Extract the [X, Y] coordinate from the center of the cell holding the provided text.  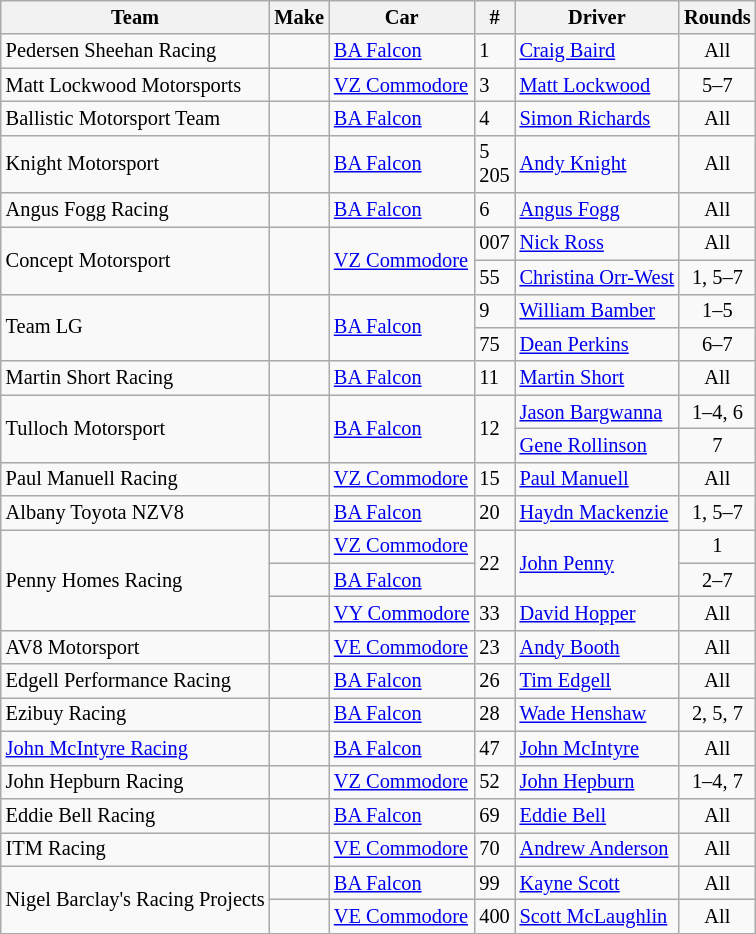
Nigel Barclay's Racing Projects [136, 900]
Penny Homes Racing [136, 580]
Matt Lockwood [597, 85]
99 [494, 883]
1–4, 6 [718, 412]
John Hepburn [597, 782]
3 [494, 85]
Concept Motorsport [136, 260]
Tim Edgell [597, 681]
4 [494, 118]
22 [494, 562]
Team [136, 17]
47 [494, 748]
Eddie Bell [597, 815]
Simon Richards [597, 118]
7 [718, 445]
Tulloch Motorsport [136, 428]
Haydn Mackenzie [597, 513]
Pedersen Sheehan Racing [136, 51]
Knight Motorsport [136, 164]
John Penny [597, 562]
Ezibuy Racing [136, 714]
David Hopper [597, 613]
5205 [494, 164]
2–7 [718, 580]
Wade Henshaw [597, 714]
Eddie Bell Racing [136, 815]
Rounds [718, 17]
Craig Baird [597, 51]
23 [494, 647]
1–5 [718, 311]
20 [494, 513]
007 [494, 243]
70 [494, 849]
6 [494, 210]
Andy Knight [597, 164]
Team LG [136, 328]
Dean Perkins [597, 344]
VY Commodore [402, 613]
6–7 [718, 344]
Andrew Anderson [597, 849]
Albany Toyota NZV8 [136, 513]
55 [494, 277]
Paul Manuell Racing [136, 479]
John McIntyre [597, 748]
Angus Fogg Racing [136, 210]
Car [402, 17]
ITM Racing [136, 849]
Matt Lockwood Motorsports [136, 85]
John Hepburn Racing [136, 782]
11 [494, 378]
Martin Short [597, 378]
28 [494, 714]
Ballistic Motorsport Team [136, 118]
33 [494, 613]
Paul Manuell [597, 479]
Kayne Scott [597, 883]
# [494, 17]
Gene Rollinson [597, 445]
26 [494, 681]
Make [299, 17]
William Bamber [597, 311]
Martin Short Racing [136, 378]
52 [494, 782]
Nick Ross [597, 243]
69 [494, 815]
12 [494, 428]
Christina Orr-West [597, 277]
400 [494, 916]
1–4, 7 [718, 782]
15 [494, 479]
Driver [597, 17]
2, 5, 7 [718, 714]
Edgell Performance Racing [136, 681]
John McIntyre Racing [136, 748]
AV8 Motorsport [136, 647]
9 [494, 311]
5–7 [718, 85]
Scott McLaughlin [597, 916]
Jason Bargwanna [597, 412]
Angus Fogg [597, 210]
Andy Booth [597, 647]
75 [494, 344]
